Return the (x, y) coordinate for the center point of the cell that contains the specified text.  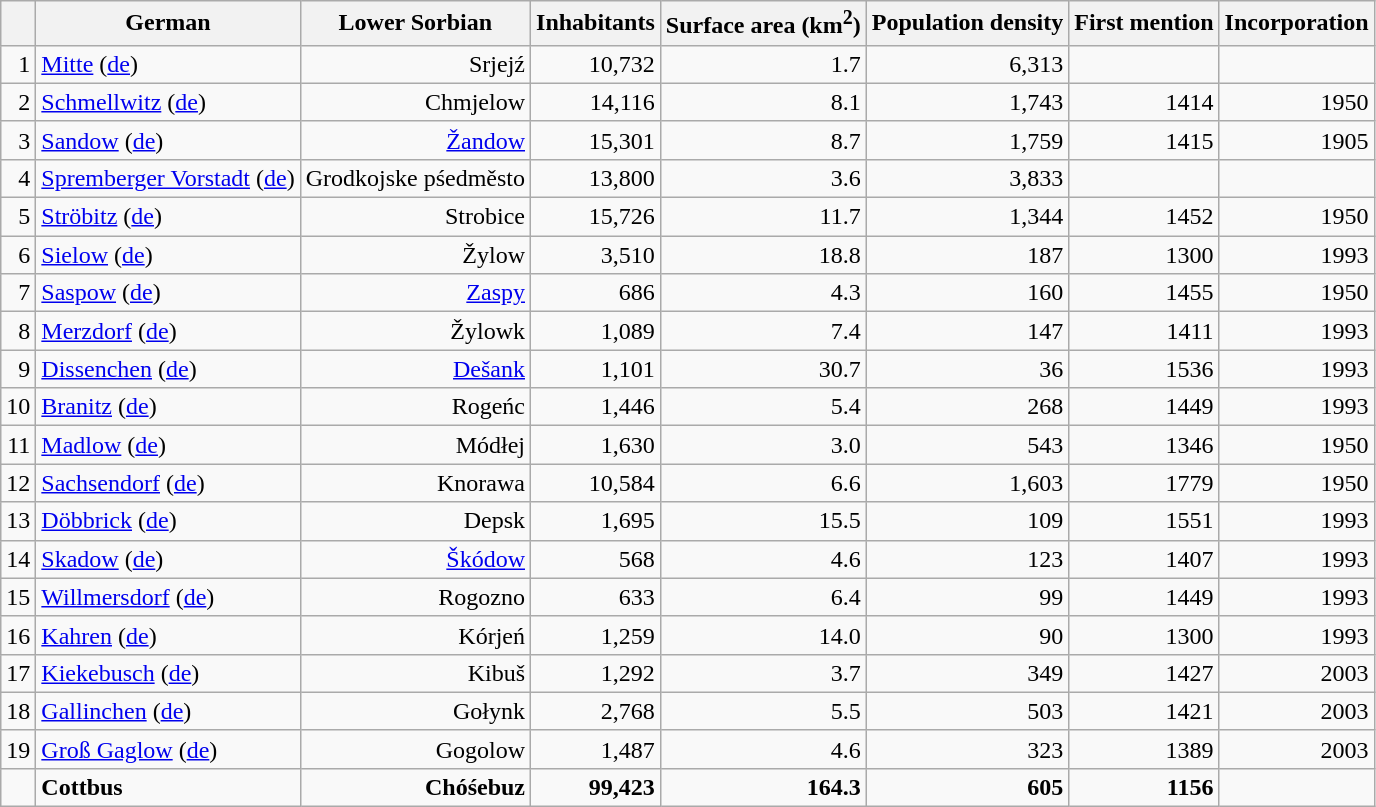
16 (18, 635)
1,446 (596, 407)
14.0 (763, 635)
543 (967, 445)
18.8 (763, 255)
5.4 (763, 407)
Willmersdorf (de) (168, 597)
Kiekebusch (de) (168, 673)
1415 (1144, 140)
8 (18, 331)
Cottbus (168, 787)
Strobice (415, 217)
Chóśebuz (415, 787)
187 (967, 255)
1421 (1144, 711)
1,487 (596, 749)
Knorawa (415, 483)
17 (18, 673)
1389 (1144, 749)
Dissenchen (de) (168, 369)
Population density (967, 24)
3.0 (763, 445)
Rogozno (415, 597)
1 (18, 64)
1,743 (967, 102)
1536 (1144, 369)
15,726 (596, 217)
6.6 (763, 483)
14 (18, 559)
1411 (1144, 331)
German (168, 24)
Grodkojske pśedměsto (415, 178)
4 (18, 178)
Kahren (de) (168, 635)
1414 (1144, 102)
Rogeńc (415, 407)
323 (967, 749)
160 (967, 293)
Mitte (de) (168, 64)
Depsk (415, 521)
Škódow (415, 559)
1,089 (596, 331)
Gołynk (415, 711)
268 (967, 407)
1.7 (763, 64)
Žylowk (415, 331)
9 (18, 369)
3.6 (763, 178)
1,759 (967, 140)
3,510 (596, 255)
Inhabitants (596, 24)
2 (18, 102)
503 (967, 711)
1779 (1144, 483)
Srjejź (415, 64)
12 (18, 483)
5 (18, 217)
3.7 (763, 673)
1156 (1144, 787)
Skadow (de) (168, 559)
1,259 (596, 635)
Merzdorf (de) (168, 331)
6 (18, 255)
3,833 (967, 178)
1407 (1144, 559)
Surface area (km2) (763, 24)
Sielow (de) (168, 255)
99,423 (596, 787)
1,292 (596, 673)
First mention (1144, 24)
Schmellwitz (de) (168, 102)
6,313 (967, 64)
Incorporation (1296, 24)
36 (967, 369)
164.3 (763, 787)
8.7 (763, 140)
10 (18, 407)
Gogolow (415, 749)
Zaspy (415, 293)
6.4 (763, 597)
Lower Sorbian (415, 24)
Žandow (415, 140)
7.4 (763, 331)
19 (18, 749)
Chmjelow (415, 102)
Ströbitz (de) (168, 217)
Sachsendorf (de) (168, 483)
15 (18, 597)
Kórjeń (415, 635)
Spremberger Vorstadt (de) (168, 178)
1551 (1144, 521)
1,603 (967, 483)
3 (18, 140)
1455 (1144, 293)
14,116 (596, 102)
109 (967, 521)
5.5 (763, 711)
147 (967, 331)
1346 (1144, 445)
99 (967, 597)
7 (18, 293)
Žylow (415, 255)
Módłej (415, 445)
15.5 (763, 521)
Kibuš (415, 673)
Sandow (de) (168, 140)
4.3 (763, 293)
1452 (1144, 217)
13 (18, 521)
Döbbrick (de) (168, 521)
11 (18, 445)
11.7 (763, 217)
605 (967, 787)
13,800 (596, 178)
686 (596, 293)
18 (18, 711)
1427 (1144, 673)
Gallinchen (de) (168, 711)
Dešank (415, 369)
30.7 (763, 369)
15,301 (596, 140)
1,630 (596, 445)
Groß Gaglow (de) (168, 749)
2,768 (596, 711)
10,584 (596, 483)
1,101 (596, 369)
Saspow (de) (168, 293)
10,732 (596, 64)
633 (596, 597)
8.1 (763, 102)
123 (967, 559)
Branitz (de) (168, 407)
90 (967, 635)
349 (967, 673)
1,344 (967, 217)
Madlow (de) (168, 445)
568 (596, 559)
1905 (1296, 140)
1,695 (596, 521)
